From the cell containing the given text, extract its center point as (X, Y) coordinate. 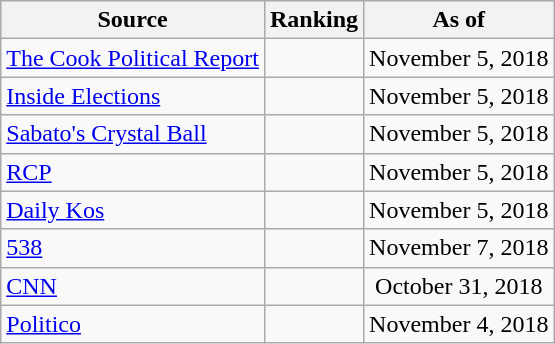
As of (459, 20)
November 7, 2018 (459, 248)
The Cook Political Report (133, 58)
Inside Elections (133, 96)
538 (133, 248)
Ranking (314, 20)
CNN (133, 286)
Politico (133, 324)
Daily Kos (133, 210)
October 31, 2018 (459, 286)
November 4, 2018 (459, 324)
Source (133, 20)
RCP (133, 172)
Sabato's Crystal Ball (133, 134)
